Locate the cell with the specified text and output its [X, Y] center coordinate. 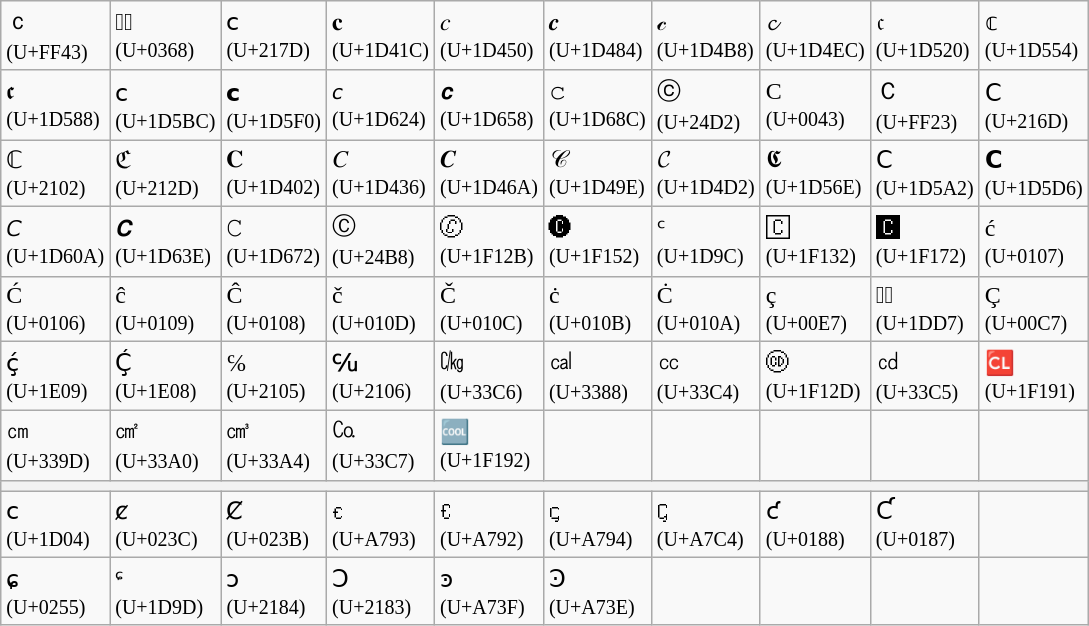
ć (U+0107) [1034, 241]
𝗰 (U+1D5F0) [274, 105]
Ｃ (U+FF23) [924, 105]
ĉ (U+0109) [166, 308]
𝖼 (U+1D5BC) [166, 105]
㏆ (U+33C6) [488, 376]
🄫 (U+1F12B) [488, 241]
Ĉ (U+0108) [274, 308]
Ḉ (U+1E08) [166, 376]
ↄ (U+2184) [274, 592]
𝔠 (U+1D520) [924, 36]
ｃ (U+FF43) [56, 36]
𝑪 (U+1D46A) [488, 174]
ᴄ (U+1D04) [56, 524]
🄭 (U+1F12D) [815, 376]
𝗖 (U+1D5D6) [1034, 174]
ȼ (U+023C) [166, 524]
Ċ (U+010A) [706, 308]
◌ᷗ (U+1DD7) [924, 308]
℆ (U+2106) [381, 376]
𝐂 (U+1D402) [274, 174]
℅ (U+2105) [274, 376]
𝓬 (U+1D4EC) [815, 36]
𝕮 (U+1D56E) [815, 174]
Ç (U+00C7) [1034, 308]
🅲 (U+1F172) [924, 241]
🆑 (U+1F191) [1034, 376]
Ꞓ (U+A792) [488, 524]
𝐜 (U+1D41C) [381, 36]
ᶝ (U+1D9D) [166, 592]
ꜿ (U+A73F) [488, 592]
◌ͨ (U+0368) [166, 36]
㏄ (U+33C4) [706, 376]
ꞔ (U+A794) [597, 524]
ⓒ (U+24D2) [706, 105]
Ć (U+0106) [56, 308]
𝐶 (U+1D436) [381, 174]
𝘾 (U+1D63E) [166, 241]
ç (U+00E7) [815, 308]
㏇ (U+33C7) [381, 446]
ᶜ (U+1D9C) [706, 241]
𝑐 (U+1D450) [488, 36]
㎝ (U+339D) [56, 446]
🄲 (U+1F132) [815, 241]
ℂ (U+2102) [56, 174]
ċ (U+010B) [597, 308]
𝖢 (U+1D5A2) [924, 174]
Č (U+010C) [488, 308]
Ȼ (U+023B) [274, 524]
𝒄 (U+1D484) [597, 36]
Ƈ (U+0187) [924, 524]
Ⅽ (U+216D) [1034, 105]
𝚌 (U+1D68C) [597, 105]
𝙘 (U+1D658) [488, 105]
𝙲 (U+1D672) [274, 241]
𝒸 (U+1D4B8) [706, 36]
ⅽ (U+217D) [274, 36]
č (U+010D) [381, 308]
ℭ (U+212D) [166, 174]
Ꞔ (U+A7C4) [706, 524]
㏅ (U+33C5) [924, 376]
ꞓ (U+A793) [381, 524]
㎠ (U+33A0) [166, 446]
𝓒 (U+1D4D2) [706, 174]
🅒 (U+1F152) [597, 241]
𝕔(U+1D554) [1034, 36]
ḉ (U+1E09) [56, 376]
Ⓒ (U+24B8) [381, 241]
㎤ (U+33A4) [274, 446]
𝒞 (U+1D49E) [597, 174]
Ꜿ (U+A73E) [597, 592]
C (U+0043) [815, 105]
Ↄ (U+2183) [381, 592]
𝘊 (U+1D60A) [56, 241]
🆒 (U+1F192) [488, 446]
㎈ (U+3388) [597, 376]
𝖈 (U+1D588) [56, 105]
𝘤 (U+1D624) [381, 105]
ƈ (U+0188) [815, 524]
ɕ (U+0255) [56, 592]
